Scan for the cell matching the given text and deliver its (X, Y) coordinate at center. 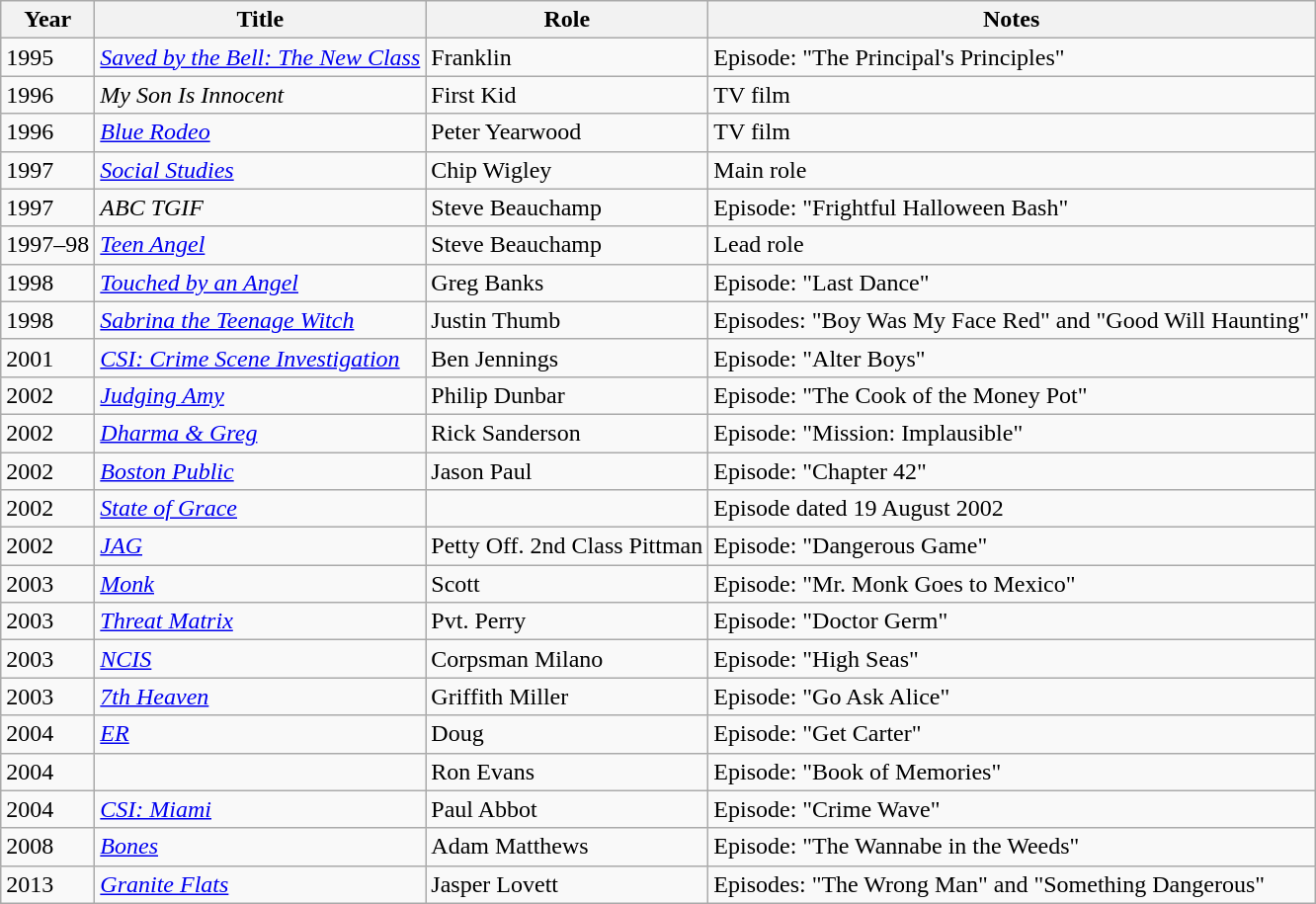
ABC TGIF (261, 207)
Episode: "Dangerous Game" (1012, 546)
Sabrina the Teenage Witch (261, 320)
Social Studies (261, 170)
CSI: Miami (261, 809)
Year (47, 20)
Episodes: "The Wrong Man" and "Something Dangerous" (1012, 884)
Episodes: "Boy Was My Face Red" and "Good Will Haunting" (1012, 320)
Teen Angel (261, 245)
Touched by an Angel (261, 283)
2008 (47, 847)
My Son Is Innocent (261, 95)
Episode: "Go Ask Alice" (1012, 697)
1995 (47, 57)
Episode: "Doctor Germ" (1012, 621)
NCIS (261, 659)
Episode: "Chapter 42" (1012, 471)
Role (567, 20)
Title (261, 20)
2013 (47, 884)
Greg Banks (567, 283)
Corpsman Milano (567, 659)
Pvt. Perry (567, 621)
Jasper Lovett (567, 884)
Jason Paul (567, 471)
Episode: "The Principal's Principles" (1012, 57)
Adam Matthews (567, 847)
Ben Jennings (567, 358)
Episode: "The Wannabe in the Weeds" (1012, 847)
Ron Evans (567, 772)
First Kid (567, 95)
Scott (567, 584)
Lead role (1012, 245)
Episode: "Alter Boys" (1012, 358)
ER (261, 734)
Episode: "Mission: Implausible" (1012, 433)
Judging Amy (261, 395)
Philip Dunbar (567, 395)
Paul Abbot (567, 809)
Granite Flats (261, 884)
2001 (47, 358)
Rick Sanderson (567, 433)
Episode: "Mr. Monk Goes to Mexico" (1012, 584)
1997–98 (47, 245)
Chip Wigley (567, 170)
Peter Yearwood (567, 132)
Notes (1012, 20)
Boston Public (261, 471)
Saved by the Bell: The New Class (261, 57)
Petty Off. 2nd Class Pittman (567, 546)
Blue Rodeo (261, 132)
JAG (261, 546)
Episode: "Crime Wave" (1012, 809)
Doug (567, 734)
Franklin (567, 57)
Episode dated 19 August 2002 (1012, 509)
State of Grace (261, 509)
Dharma & Greg (261, 433)
Justin Thumb (567, 320)
Monk (261, 584)
Episode: "The Cook of the Money Pot" (1012, 395)
Episode: "Get Carter" (1012, 734)
CSI: Crime Scene Investigation (261, 358)
Bones (261, 847)
Episode: "Last Dance" (1012, 283)
Main role (1012, 170)
Griffith Miller (567, 697)
Episode: "High Seas" (1012, 659)
Episode: "Frightful Halloween Bash" (1012, 207)
7th Heaven (261, 697)
Episode: "Book of Memories" (1012, 772)
Threat Matrix (261, 621)
